Return (X, Y) of the center of cell containing provided text 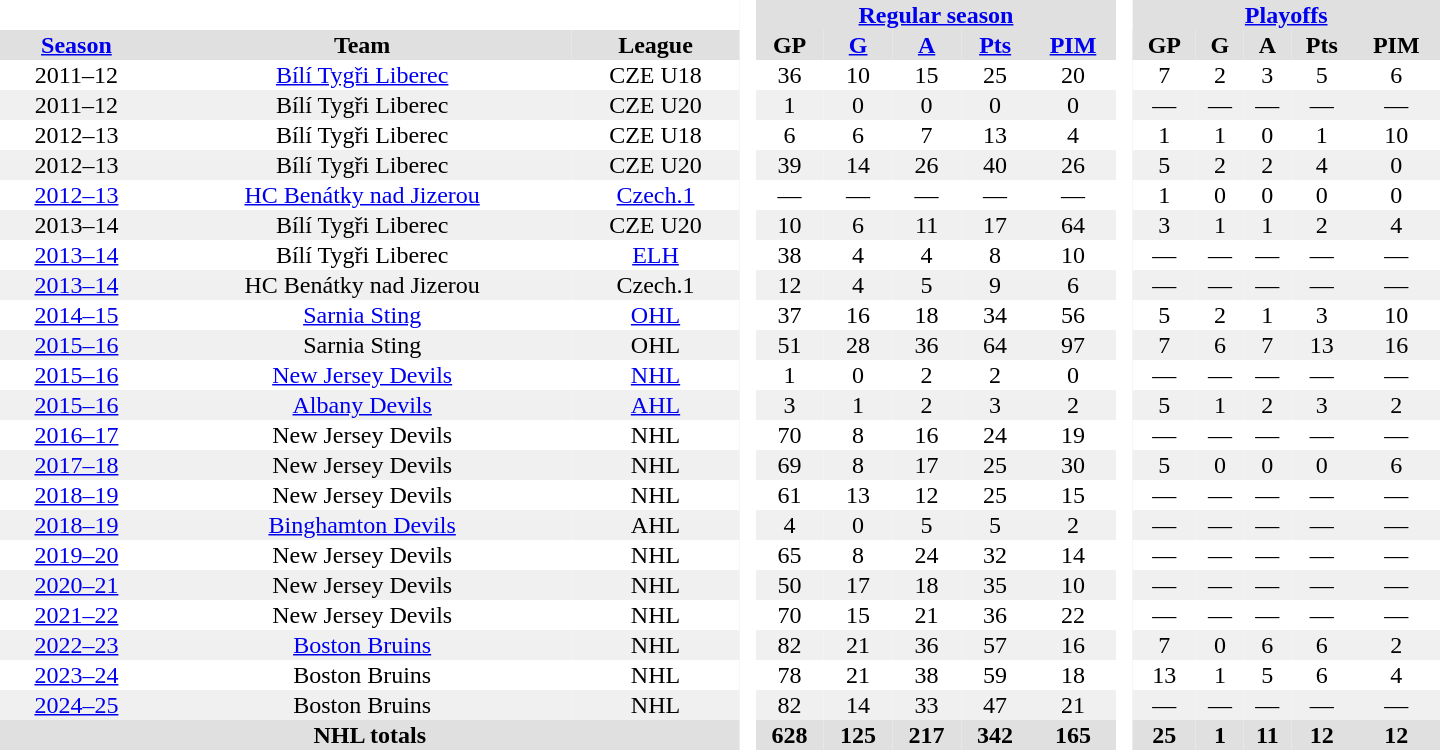
Albany Devils (362, 405)
Team (362, 45)
125 (858, 735)
20 (1072, 75)
97 (1072, 345)
19 (1072, 435)
2017–18 (76, 465)
Binghamton Devils (362, 525)
47 (996, 705)
37 (790, 315)
342 (996, 735)
2021–22 (76, 615)
Regular season (936, 15)
59 (996, 675)
39 (790, 165)
69 (790, 465)
30 (1072, 465)
2022–23 (76, 645)
50 (790, 585)
165 (1072, 735)
9 (996, 285)
2024–25 (76, 705)
2014–15 (76, 315)
Season (76, 45)
40 (996, 165)
217 (926, 735)
61 (790, 495)
78 (790, 675)
65 (790, 555)
628 (790, 735)
2016–17 (76, 435)
28 (858, 345)
35 (996, 585)
2023–24 (76, 675)
51 (790, 345)
33 (926, 705)
NHL totals (370, 735)
2019–20 (76, 555)
League (655, 45)
32 (996, 555)
22 (1072, 615)
2020–21 (76, 585)
34 (996, 315)
ELH (655, 255)
Playoffs (1286, 15)
57 (996, 645)
56 (1072, 315)
